Scan for the cell matching the given text and deliver its [X, Y] coordinate at center. 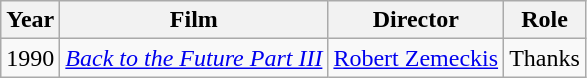
Director [416, 20]
Film [194, 20]
Year [30, 20]
Role [545, 20]
Back to the Future Part III [194, 58]
Thanks [545, 58]
Robert Zemeckis [416, 58]
1990 [30, 58]
